Determine the [x, y] coordinate at the center of the cell enclosing the given text.  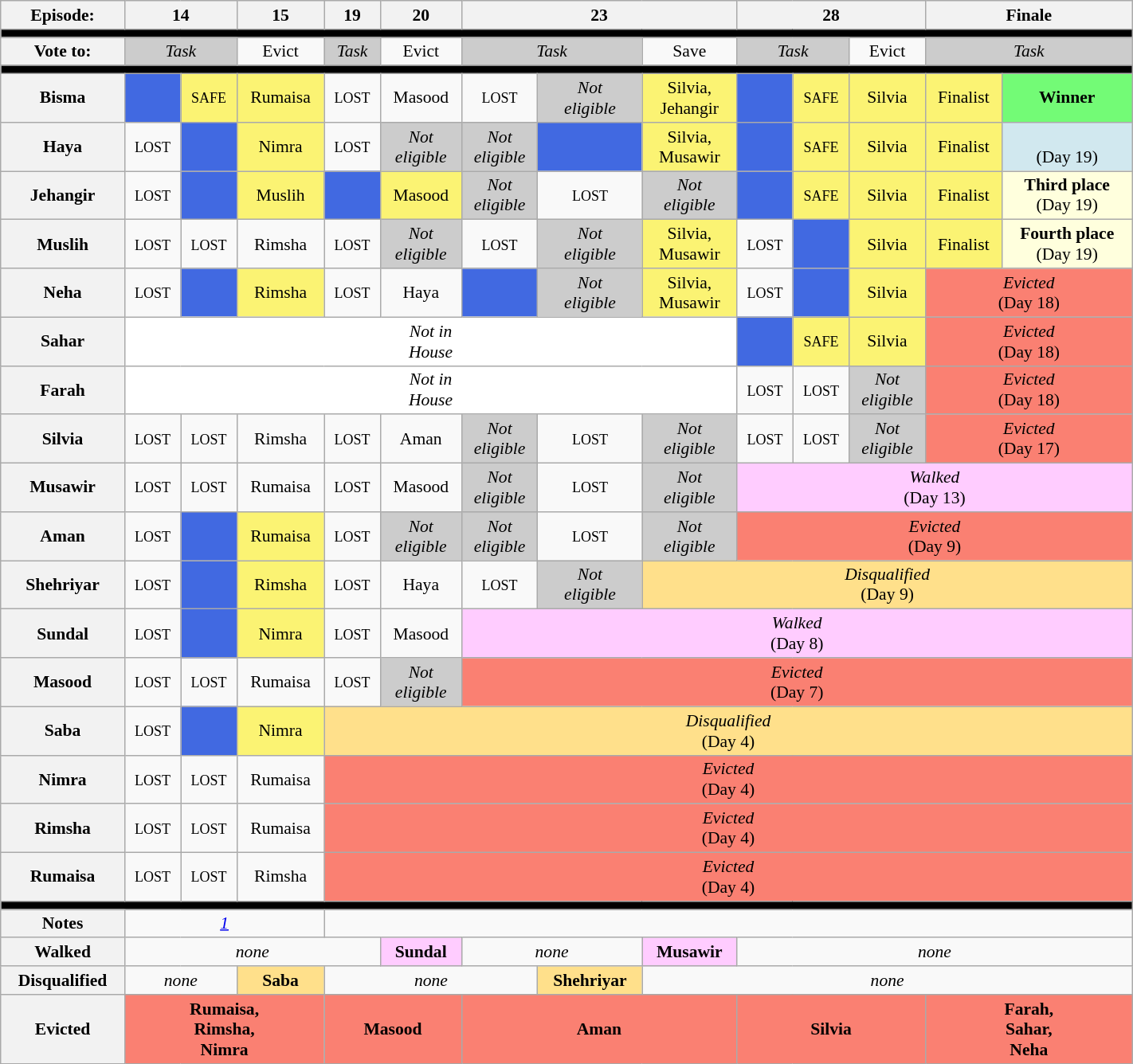
28 [832, 15]
Disqualified(Day 9) [888, 585]
Disqualified(Day 4) [728, 731]
15 [280, 15]
Farah,Sahar,Neha [1029, 1029]
19 [352, 15]
Finale [1029, 15]
Neha [63, 293]
Walked (Day 8) [797, 634]
Evicted(Day 7) [797, 682]
Bisma [63, 99]
(Day 19) [1067, 147]
Jehangir [63, 196]
Save [690, 52]
20 [421, 15]
14 [180, 15]
Walked [63, 953]
Fourth place(Day 19) [1067, 244]
1 [224, 924]
Silvia,Jehangir [690, 99]
23 [599, 15]
Evicted [63, 1029]
Farah [63, 390]
Episode: [63, 15]
Winner [1067, 99]
Walked (Day 13) [935, 487]
Disqualified [63, 980]
Vote to: [63, 52]
Notes [63, 924]
Sahar [63, 341]
Third place(Day 19) [1067, 196]
Evicted(Day 9) [935, 537]
Evicted(Day 17) [1029, 440]
Rumaisa,Rimsha,Nimra [224, 1029]
